From the cell containing the given text, extract its center point as (X, Y) coordinate. 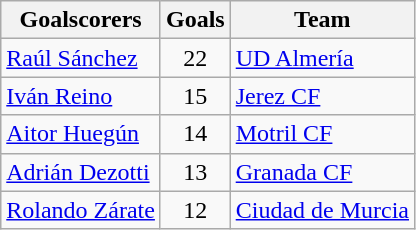
15 (195, 96)
Goals (195, 20)
Aitor Huegún (81, 134)
Jerez CF (322, 96)
22 (195, 58)
14 (195, 134)
Team (322, 20)
Motril CF (322, 134)
12 (195, 210)
Adrián Dezotti (81, 172)
Ciudad de Murcia (322, 210)
Rolando Zárate (81, 210)
UD Almería (322, 58)
Iván Reino (81, 96)
13 (195, 172)
Raúl Sánchez (81, 58)
Goalscorers (81, 20)
Granada CF (322, 172)
